Locate the cell with the specified text and output its [x, y] center coordinate. 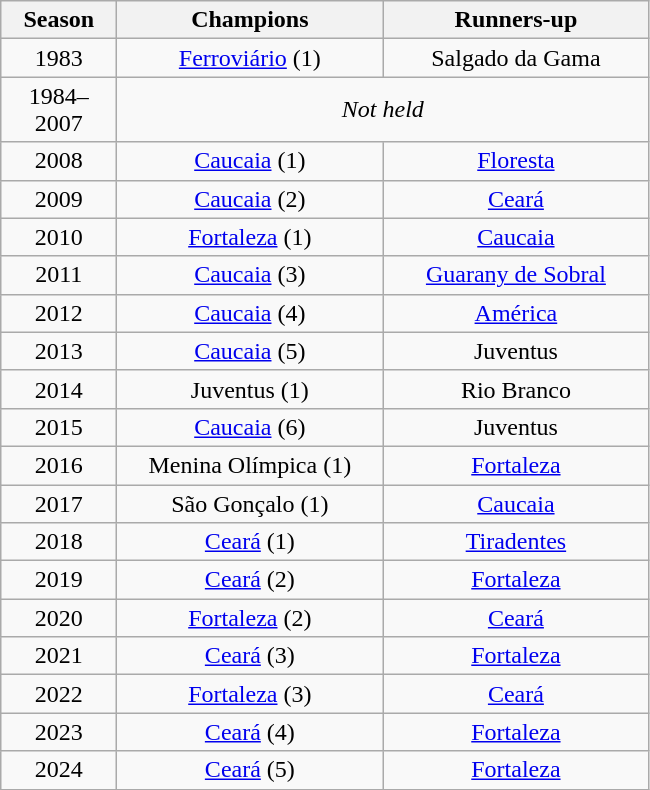
2024 [59, 770]
Tiradentes [516, 542]
2016 [59, 465]
Ceará (3) [250, 656]
São Gonçalo (1) [250, 503]
2009 [59, 199]
Menina Olímpica (1) [250, 465]
Ferroviário (1) [250, 58]
1984–2007 [59, 110]
Caucaia (5) [250, 351]
1983 [59, 58]
2019 [59, 580]
2022 [59, 694]
Rio Branco [516, 389]
2012 [59, 313]
Not held [383, 110]
2020 [59, 618]
Champions [250, 20]
Caucaia (3) [250, 275]
Runners-up [516, 20]
Season [59, 20]
2015 [59, 427]
2017 [59, 503]
Ceará (4) [250, 732]
Fortaleza (2) [250, 618]
2013 [59, 351]
Ceará (1) [250, 542]
Caucaia (6) [250, 427]
2010 [59, 237]
2023 [59, 732]
América [516, 313]
Fortaleza (1) [250, 237]
Floresta [516, 161]
Ceará (5) [250, 770]
Fortaleza (3) [250, 694]
2018 [59, 542]
Juventus (1) [250, 389]
Caucaia (1) [250, 161]
2008 [59, 161]
2014 [59, 389]
2011 [59, 275]
Guarany de Sobral [516, 275]
Caucaia (2) [250, 199]
Caucaia (4) [250, 313]
Salgado da Gama [516, 58]
Ceará (2) [250, 580]
2021 [59, 656]
